Capture the cell that displays the provided text and extract its [X, Y] central coordinate. 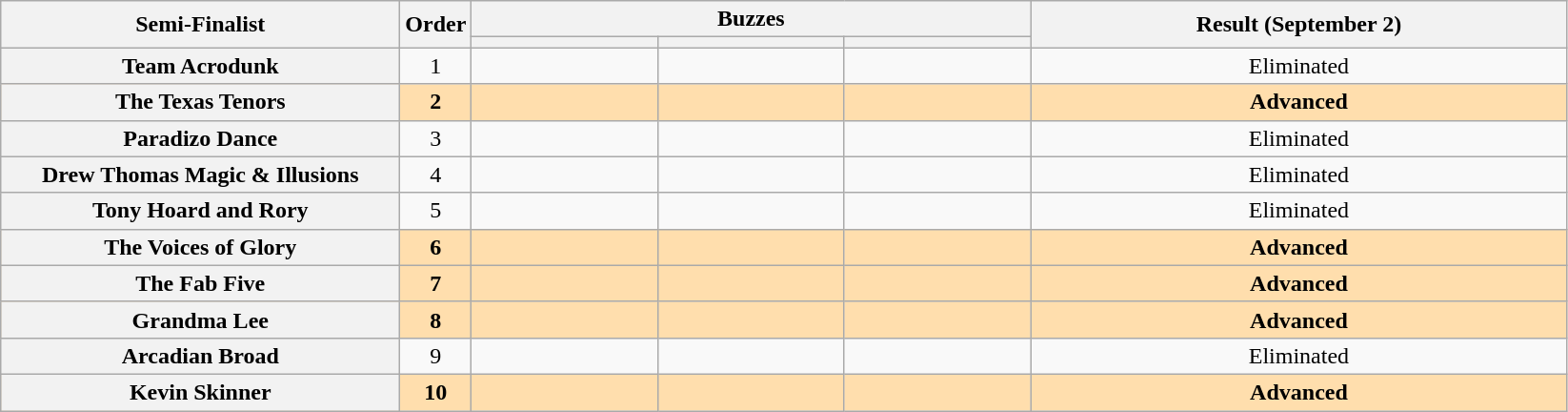
6 [436, 247]
8 [436, 319]
10 [436, 392]
Kevin Skinner [200, 392]
4 [436, 175]
Drew Thomas Magic & Illusions [200, 175]
Result (September 2) [1299, 25]
The Voices of Glory [200, 247]
Team Acrodunk [200, 66]
Buzzes [751, 19]
7 [436, 283]
The Texas Tenors [200, 102]
Paradizo Dance [200, 138]
The Fab Five [200, 283]
5 [436, 211]
Tony Hoard and Rory [200, 211]
Grandma Lee [200, 319]
Arcadian Broad [200, 356]
9 [436, 356]
1 [436, 66]
2 [436, 102]
3 [436, 138]
Semi-Finalist [200, 25]
Order [436, 25]
